Output the (x, y) coordinate of the center of the cell containing the given text.  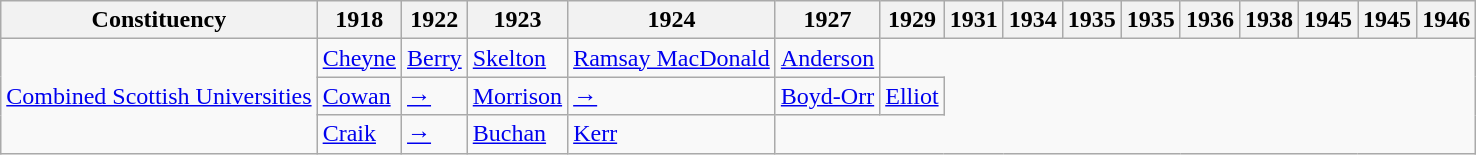
1929 (912, 20)
1938 (1268, 20)
1918 (359, 20)
Cheyne (359, 58)
Anderson (827, 58)
1924 (672, 20)
Skelton (517, 58)
Kerr (672, 134)
Boyd-Orr (827, 96)
1923 (517, 20)
Buchan (517, 134)
Berry (435, 58)
Cowan (359, 96)
Combined Scottish Universities (159, 96)
Ramsay MacDonald (672, 58)
Constituency (159, 20)
1927 (827, 20)
Morrison (517, 96)
1934 (1032, 20)
1931 (974, 20)
1936 (1210, 20)
1946 (1446, 20)
1922 (435, 20)
Elliot (912, 96)
Craik (359, 134)
